Locate the cell with the specified text and output its (x, y) center coordinate. 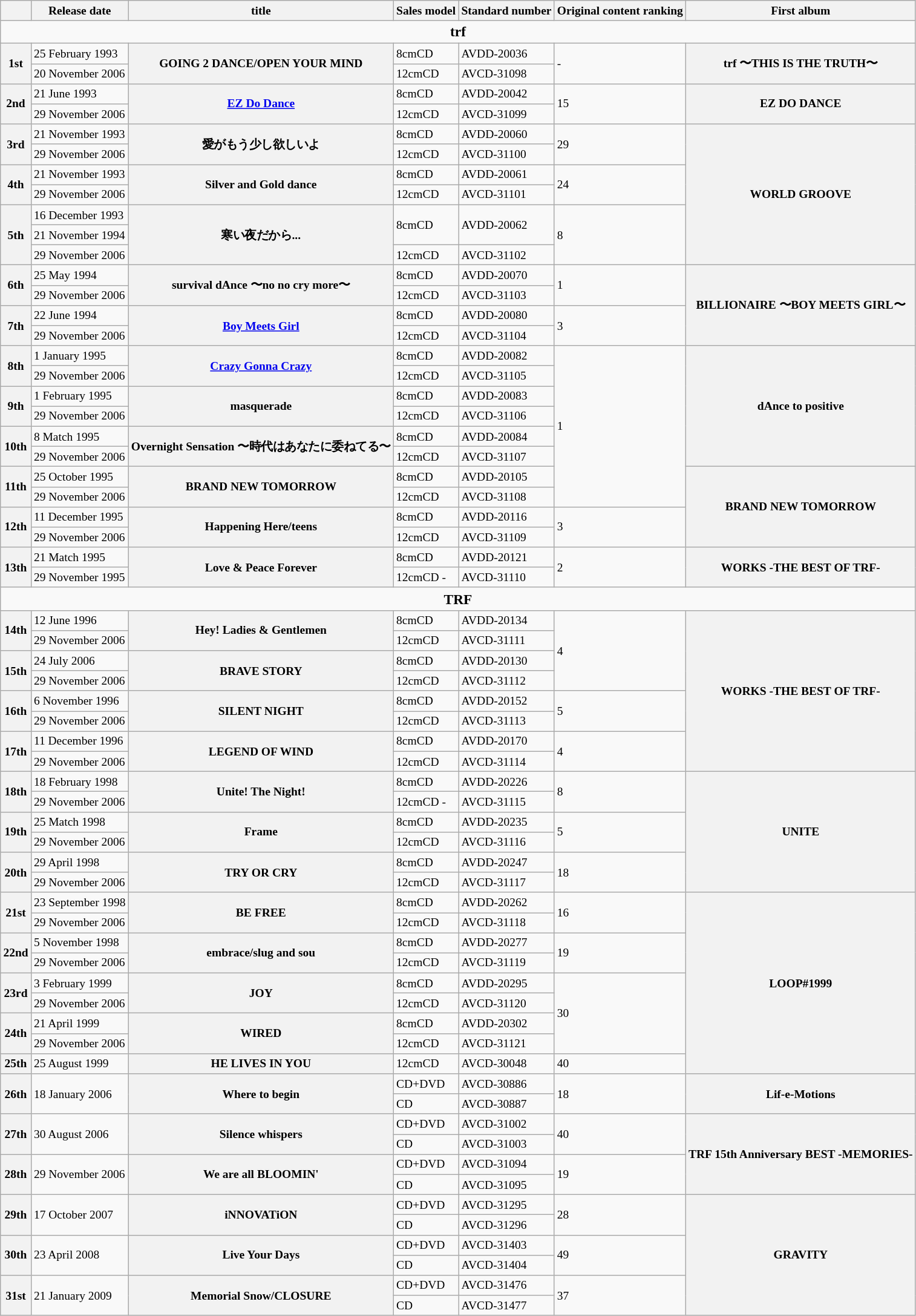
TRY OR CRY (261, 873)
AVDD-20080 (506, 316)
AVDD-20083 (506, 396)
26th (16, 1094)
21st (16, 913)
Happening Here/teens (261, 527)
masquerade (261, 407)
Unite! The Night! (261, 792)
5th (16, 235)
21 June 1993 (80, 93)
37 (620, 1295)
AVCD-31105 (506, 375)
Silver and Gold dance (261, 185)
AVDD-20070 (506, 275)
AVCD-31102 (506, 255)
21 Match 1995 (80, 557)
3rd (16, 144)
AVDD-20226 (506, 782)
EZ Do Dance (261, 104)
16th (16, 711)
Release date (80, 11)
9th (16, 407)
First album (800, 11)
24 (620, 185)
AVCD-31118 (506, 923)
AVDD-20062 (506, 225)
18 January 2006 (80, 1094)
11 December 1996 (80, 741)
17th (16, 752)
HE LIVES IN YOU (261, 1063)
AVCD-31002 (506, 1124)
AVDD-20036 (506, 53)
AVCD-30886 (506, 1084)
23rd (16, 993)
Where to begin (261, 1094)
31st (16, 1295)
1 January 1995 (80, 356)
12 June 1996 (80, 620)
AVDD-20105 (506, 477)
AVCD-31107 (506, 456)
TRF (458, 599)
Silence whispers (261, 1134)
AVCD-31103 (506, 295)
2nd (16, 104)
AVCD-31003 (506, 1144)
AVDD-20134 (506, 620)
AVDD-20130 (506, 661)
AVDD-20302 (506, 1023)
AVCD-31120 (506, 1004)
11 December 1995 (80, 517)
AVCD-31119 (506, 962)
25 May 1994 (80, 275)
AVCD-31296 (506, 1225)
AVCD-31098 (506, 74)
15 (620, 104)
AVCD-31476 (506, 1286)
AVCD-31115 (506, 801)
AVCD-31101 (506, 195)
AVCD-30887 (506, 1104)
Live Your Days (261, 1255)
JOY (261, 993)
GOING 2 DANCE/OPEN YOUR MIND (261, 64)
20 November 2006 (80, 74)
Frame (261, 832)
AVCD-31116 (506, 841)
28th (16, 1174)
10th (16, 447)
Lif-e-Motions (800, 1094)
AVDD-20084 (506, 436)
AVCD-31100 (506, 154)
AVCD-31112 (506, 680)
29 (620, 144)
- (620, 64)
16 (620, 913)
Hey! Ladies & Gentlemen (261, 631)
GRAVITY (800, 1255)
20th (16, 873)
AVDD-20152 (506, 701)
25 Match 1998 (80, 822)
21 January 2009 (80, 1295)
title (261, 11)
12th (16, 527)
BILLIONAIRE 〜BOY MEETS GIRL〜 (800, 305)
AVCD-30048 (506, 1063)
18 February 1998 (80, 782)
AVDD-20277 (506, 943)
BRAVE STORY (261, 671)
7th (16, 326)
Love & Peace Forever (261, 568)
AVCD-31094 (506, 1165)
EZ DO DANCE (800, 104)
1st (16, 64)
49 (620, 1255)
30 August 2006 (80, 1134)
WORLD GROOVE (800, 195)
Sales model (426, 11)
AVDD-20082 (506, 356)
AVDD-20116 (506, 517)
trf 〜THIS IS THE TRUTH〜 (800, 64)
AVCD-31295 (506, 1205)
30 (620, 1013)
Standard number (506, 11)
3 February 1999 (80, 983)
Boy Meets Girl (261, 326)
AVCD-31104 (506, 335)
AVDD-20121 (506, 557)
AVCD-31117 (506, 883)
愛がもう少し欲しいよ (261, 144)
survival dAnce 〜no no cry more〜 (261, 286)
17 October 2007 (80, 1214)
28 (620, 1214)
We are all BLOOMIN' (261, 1174)
WIRED (261, 1034)
dAnce to positive (800, 406)
UNITE (800, 832)
11th (16, 487)
6 November 1996 (80, 701)
22nd (16, 953)
14th (16, 631)
AVCD-31106 (506, 416)
AVDD-20060 (506, 134)
AVDD-20061 (506, 174)
trf (458, 32)
24 July 2006 (80, 661)
AVDD-20247 (506, 862)
AVDD-20295 (506, 983)
AVCD-31477 (506, 1305)
16 December 1993 (80, 214)
5 November 1998 (80, 943)
13th (16, 568)
AVCD-31110 (506, 577)
25th (16, 1063)
19th (16, 832)
29 April 1998 (80, 862)
BE FREE (261, 913)
25 February 1993 (80, 53)
iNNOVATiON (261, 1214)
27th (16, 1134)
Overnight Sensation 〜時代はあなたに委ねてる〜 (261, 447)
Memorial Snow/CLOSURE (261, 1295)
AVCD-31121 (506, 1044)
寒い夜だから... (261, 235)
AVCD-31403 (506, 1245)
AVDD-20170 (506, 741)
25 August 1999 (80, 1063)
AVCD-31109 (506, 538)
29th (16, 1214)
AVCD-31108 (506, 496)
AVCD-31095 (506, 1184)
4th (16, 185)
SILENT NIGHT (261, 711)
LEGEND OF WIND (261, 752)
AVCD-31099 (506, 114)
24th (16, 1034)
8 Match 1995 (80, 436)
23 April 2008 (80, 1255)
AVDD-20042 (506, 93)
AVDD-20262 (506, 902)
30th (16, 1255)
TRF 15th Anniversary BEST -MEMORIES- (800, 1154)
AVCD-31404 (506, 1265)
18th (16, 792)
LOOP#1999 (800, 983)
8th (16, 366)
25 October 1995 (80, 477)
22 June 1994 (80, 316)
21 April 1999 (80, 1023)
embrace/slug and sou (261, 953)
21 November 1994 (80, 235)
AVCD-31113 (506, 722)
23 September 1998 (80, 902)
2 (620, 568)
AVDD-20235 (506, 822)
15th (16, 671)
AVCD-31111 (506, 640)
1 February 1995 (80, 396)
29 November 1995 (80, 577)
Original content ranking (620, 11)
Crazy Gonna Crazy (261, 366)
AVCD-31114 (506, 762)
6th (16, 286)
